Output the (x, y) coordinate of the center of the cell containing the given text.  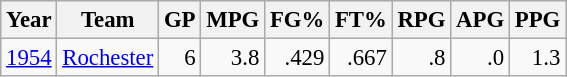
FG% (298, 20)
Year (29, 20)
GP (180, 20)
6 (180, 58)
.429 (298, 58)
.8 (422, 58)
FT% (362, 20)
1.3 (537, 58)
APG (480, 20)
RPG (422, 20)
.667 (362, 58)
Team (108, 20)
MPG (233, 20)
Rochester (108, 58)
3.8 (233, 58)
PPG (537, 20)
1954 (29, 58)
.0 (480, 58)
